Locate the cell with the specified text and output its [X, Y] center coordinate. 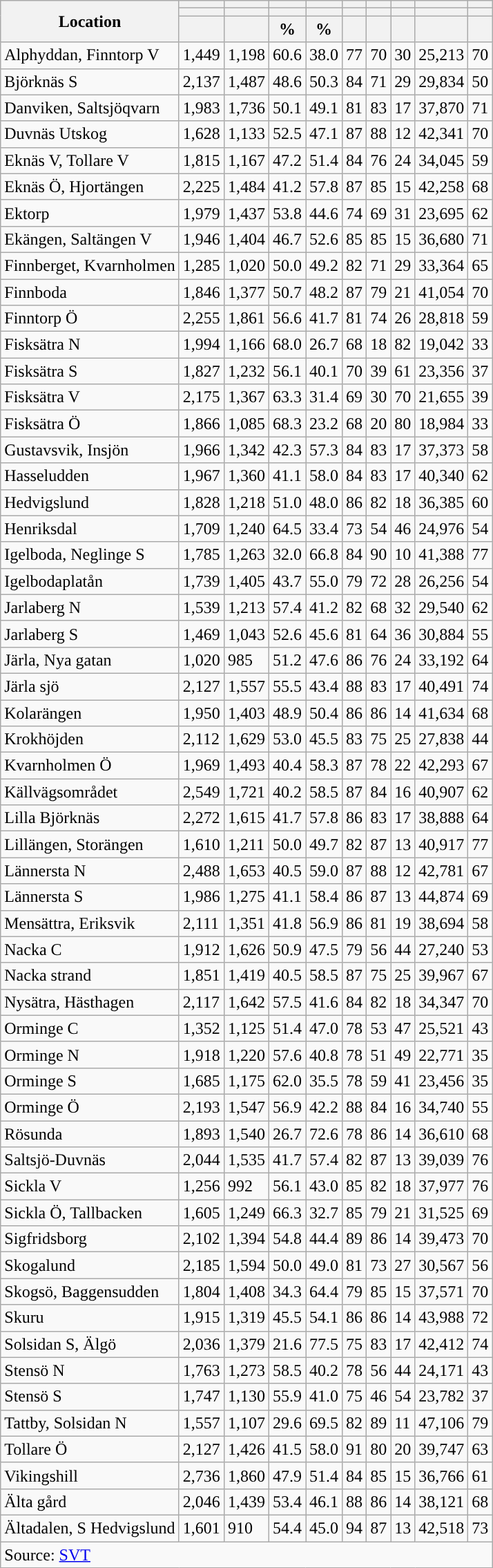
63 [481, 1449]
42,412 [442, 1344]
49.7 [325, 844]
Tollare Ö [90, 1449]
49.2 [325, 265]
1,469 [202, 634]
1,828 [202, 502]
Fisksätra N [90, 345]
54.4 [287, 1528]
Nacka C [90, 950]
1,249 [246, 1213]
Orminge S [90, 1081]
23,456 [442, 1081]
1,628 [202, 134]
Lännersta S [90, 897]
1,739 [202, 581]
1,967 [202, 476]
42,341 [442, 134]
57.5 [287, 1002]
Tattby, Solsidan N [90, 1423]
53.8 [287, 213]
1,218 [246, 502]
2,137 [202, 82]
41 [403, 1081]
43.4 [325, 686]
1,379 [246, 1344]
44.6 [325, 213]
1,969 [202, 766]
32.7 [325, 1213]
Sickla Ö, Tallbacken [90, 1213]
Orminge N [90, 1055]
Alphyddan, Finntorp V [90, 55]
47.5 [325, 950]
51 [378, 1055]
1,642 [246, 1002]
18,984 [442, 424]
44,874 [442, 897]
69.5 [325, 1423]
63.3 [287, 397]
1,979 [202, 213]
Location [90, 21]
30,567 [442, 1265]
1,352 [202, 1028]
38,121 [442, 1502]
1,893 [202, 1134]
1,166 [246, 345]
48.0 [325, 502]
Fisksätra Ö [90, 424]
Finnboda [90, 292]
Fisksätra S [90, 371]
1,167 [246, 160]
29.6 [287, 1423]
1,610 [202, 844]
29,540 [442, 607]
64.5 [287, 529]
Skogsö, Baggensudden [90, 1292]
41.6 [325, 1002]
49 [403, 1055]
Fisksätra V [90, 397]
Kolarängen [90, 712]
40,907 [442, 792]
26 [403, 319]
1,493 [246, 766]
Sickla V [90, 1187]
56.6 [287, 319]
50.1 [287, 108]
1,220 [246, 1055]
1,394 [246, 1239]
1,547 [246, 1107]
45.0 [325, 1528]
2,044 [202, 1160]
1,763 [202, 1370]
65 [481, 265]
57.3 [325, 450]
37,373 [442, 450]
24,976 [442, 529]
Skogalund [90, 1265]
Danviken, Saltsjöqvarn [90, 108]
90 [378, 555]
Hedvigslund [90, 502]
41.5 [287, 1449]
2,102 [202, 1239]
60 [481, 502]
39,967 [442, 976]
1,815 [202, 160]
55.9 [287, 1397]
Lännersta N [90, 871]
25,521 [442, 1028]
50.7 [287, 292]
47.1 [325, 134]
1,861 [246, 319]
1,263 [246, 555]
Henriksdal [90, 529]
2,736 [202, 1475]
1,601 [202, 1528]
64.4 [325, 1292]
1,747 [202, 1397]
Järla, Nya gatan [90, 660]
40.4 [287, 766]
Eknäs V, Tollare V [90, 160]
1,535 [246, 1160]
27 [403, 1265]
1,211 [246, 844]
1,213 [246, 607]
1,275 [246, 897]
1,285 [202, 265]
Finntorp Ö [90, 319]
22,771 [442, 1055]
Järla sjö [90, 686]
1,085 [246, 424]
992 [246, 1187]
55.5 [287, 686]
1,594 [246, 1265]
41.0 [325, 1397]
2,111 [202, 923]
910 [246, 1528]
46.1 [325, 1502]
Lillängen, Storängen [90, 844]
22 [403, 766]
Krokhöjden [90, 739]
53.0 [287, 739]
1,915 [202, 1318]
47,106 [442, 1423]
91 [355, 1449]
47.0 [325, 1028]
41,634 [442, 712]
33,364 [442, 265]
2,112 [202, 739]
1,449 [202, 55]
1,994 [202, 345]
39,473 [442, 1239]
1,736 [246, 108]
1,133 [246, 134]
1,043 [246, 634]
72.6 [325, 1134]
36,385 [442, 502]
Björknäs S [90, 82]
68.3 [287, 424]
1,107 [246, 1423]
1,360 [246, 476]
1,540 [246, 1134]
47 [403, 1028]
36 [403, 634]
Stensö S [90, 1397]
50.3 [325, 82]
52.5 [287, 134]
Igelbodaplatån [90, 581]
27,838 [442, 739]
1,403 [246, 712]
58.3 [325, 766]
23,356 [442, 371]
46.7 [287, 239]
33.4 [325, 529]
26,256 [442, 581]
1,342 [246, 450]
49.1 [325, 108]
39,039 [442, 1160]
47.9 [287, 1475]
31.4 [325, 397]
37,870 [442, 108]
2,549 [202, 792]
77.5 [325, 1344]
2,036 [202, 1344]
Ältadalen, S Hedvigslund [90, 1528]
1,827 [202, 371]
23,695 [442, 213]
Igelboda, Neglinge S [90, 555]
48.9 [287, 712]
60.6 [287, 55]
41.8 [287, 923]
1,918 [202, 1055]
Skuru [90, 1318]
1,539 [202, 607]
21,655 [442, 397]
34,045 [442, 160]
Stensö N [90, 1370]
33,192 [442, 660]
2,046 [202, 1502]
40,491 [442, 686]
1,351 [246, 923]
2,175 [202, 397]
1,946 [202, 239]
1,377 [246, 292]
42,293 [442, 766]
36,680 [442, 239]
Nysätra, Hästhagen [90, 1002]
1,319 [246, 1318]
48.6 [287, 82]
43.0 [325, 1187]
31 [403, 213]
27,240 [442, 950]
Nacka strand [90, 976]
47.6 [325, 660]
1,986 [202, 897]
59.0 [325, 871]
23,782 [442, 1397]
Duvnäs Utskog [90, 134]
Source: SVT [246, 1554]
2,225 [202, 187]
985 [246, 660]
Ekängen, Saltängen V [90, 239]
42,518 [442, 1528]
Jarlaberg S [90, 634]
42.2 [325, 1107]
19,042 [442, 345]
40,917 [442, 844]
41,054 [442, 292]
68.0 [287, 345]
50 [481, 82]
43.7 [287, 581]
1,721 [246, 792]
1,966 [202, 450]
Gustavsvik, Insjön [90, 450]
66.8 [325, 555]
23.2 [325, 424]
Sigfridsborg [90, 1239]
50.4 [325, 712]
30,884 [442, 634]
19 [403, 923]
49.0 [325, 1265]
62.0 [287, 1081]
58.4 [325, 897]
Orminge Ö [90, 1107]
Eknäs Ö, Hjortängen [90, 187]
1,130 [246, 1397]
1,256 [202, 1187]
1,367 [246, 397]
1,426 [246, 1449]
37,977 [442, 1187]
1,273 [246, 1370]
35.5 [325, 1081]
1,404 [246, 239]
38,694 [442, 923]
34,740 [442, 1107]
47.2 [287, 160]
1,487 [246, 82]
1,405 [246, 581]
54.1 [325, 1318]
1,804 [202, 1292]
31,525 [442, 1213]
Orminge C [90, 1028]
10 [403, 555]
1,175 [246, 1081]
2,117 [202, 1002]
1,851 [202, 976]
Jarlaberg N [90, 607]
37,571 [442, 1292]
Finnberget, Kvarnholmen [90, 265]
2,193 [202, 1107]
44.4 [325, 1239]
51.2 [287, 660]
Hasseludden [90, 476]
Ektorp [90, 213]
24,171 [442, 1370]
43,988 [442, 1318]
41,388 [442, 555]
34.3 [287, 1292]
1,484 [246, 187]
42.3 [287, 450]
1,240 [246, 529]
50.9 [287, 950]
29,834 [442, 82]
2,185 [202, 1265]
39,747 [442, 1449]
1,950 [202, 712]
1,866 [202, 424]
1,615 [246, 818]
57.6 [287, 1055]
38,888 [442, 818]
53.4 [287, 1502]
21.6 [287, 1344]
1,408 [246, 1292]
1,860 [246, 1475]
42,781 [442, 871]
36,610 [442, 1134]
Älta gård [90, 1502]
38.0 [325, 55]
1,439 [246, 1502]
25,213 [442, 55]
45.6 [325, 634]
51.0 [287, 502]
1,198 [246, 55]
2,272 [202, 818]
1,605 [202, 1213]
1,709 [202, 529]
32 [403, 607]
1,653 [246, 871]
66.3 [287, 1213]
Kvarnholmen Ö [90, 766]
1,125 [246, 1028]
Solsidan S, Älgö [90, 1344]
1,232 [246, 371]
1,846 [202, 292]
2,488 [202, 871]
28 [403, 581]
Saltsjö-Duvnäs [90, 1160]
28,818 [442, 319]
Lilla Björknäs [90, 818]
Vikingshill [90, 1475]
54.8 [287, 1239]
40,340 [442, 476]
1,626 [246, 950]
40.8 [325, 1055]
1,983 [202, 108]
40.1 [325, 371]
94 [355, 1528]
1,419 [246, 976]
1,912 [202, 950]
1,629 [246, 739]
34,347 [442, 1002]
48.2 [325, 292]
42,258 [442, 187]
1,785 [202, 555]
32.0 [287, 555]
Källvägsområdet [90, 792]
11 [403, 1423]
2,255 [202, 319]
36,766 [442, 1475]
55.0 [325, 581]
Rösunda [90, 1134]
Mensättra, Eriksvik [90, 923]
1,437 [246, 213]
1,685 [202, 1081]
